Provide the [X, Y] coordinate of the cell's center where the given text is located.  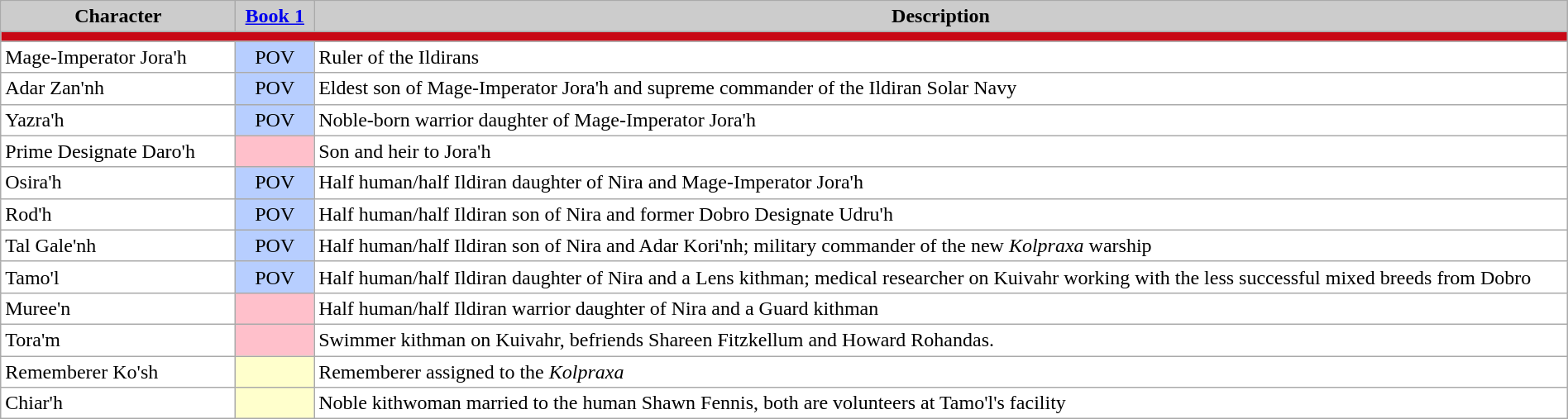
Half human/half Ildiran daughter of Nira and a Lens kithman; medical researcher on Kuivahr working with the less successful mixed breeds from Dobro [941, 277]
Rod'h [118, 214]
Osira'h [118, 183]
Muree'n [118, 308]
Mage-Imperator Jora'h [118, 57]
Adar Zan'nh [118, 88]
Half human/half Ildiran warrior daughter of Nira and a Guard kithman [941, 308]
Chiar'h [118, 403]
Tora'm [118, 340]
Tal Gale'nh [118, 245]
Rememberer assigned to the Kolpraxa [941, 371]
Eldest son of Mage-Imperator Jora'h and supreme commander of the Ildiran Solar Navy [941, 88]
Noble-born warrior daughter of Mage-Imperator Jora'h [941, 120]
Swimmer kithman on Kuivahr, befriends Shareen Fitzkellum and Howard Rohandas. [941, 340]
Character [118, 17]
Noble kithwoman married to the human Shawn Fennis, both are volunteers at Tamo'l's facility [941, 403]
Description [941, 17]
Ruler of the Ildirans [941, 57]
Prime Designate Daro'h [118, 151]
Half human/half Ildiran son of Nira and former Dobro Designate Udru'h [941, 214]
Tamo'l [118, 277]
Rememberer Ko'sh [118, 371]
Son and heir to Jora'h [941, 151]
Half human/half Ildiran daughter of Nira and Mage-Imperator Jora'h [941, 183]
Book 1 [275, 17]
Half human/half Ildiran son of Nira and Adar Kori'nh; military commander of the new Kolpraxa warship [941, 245]
Yazra'h [118, 120]
